Detect which cell encompasses the target text, then output its (x, y) center coordinate. 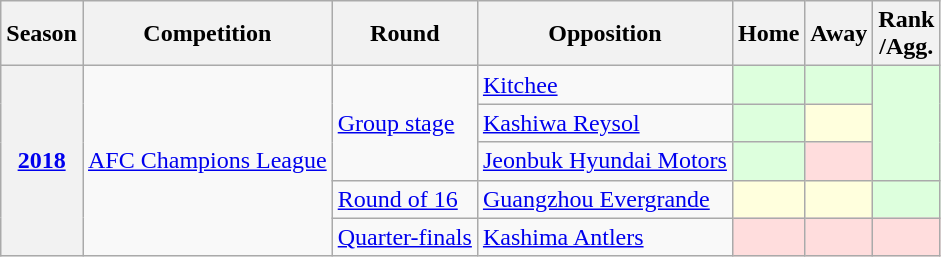
Quarter-finals (404, 237)
Opposition (604, 34)
Guangzhou Evergrande (604, 199)
Away (839, 34)
Kashima Antlers (604, 237)
Jeonbuk Hyundai Motors (604, 161)
Round (404, 34)
Season (42, 34)
Round of 16 (404, 199)
Group stage (404, 123)
Kashiwa Reysol (604, 123)
Home (768, 34)
2018 (42, 161)
Kitchee (604, 85)
AFC Champions League (207, 161)
Competition (207, 34)
Rank/Agg. (906, 34)
